Search for the cell housing the specified text and yield its [x, y] center coordinate. 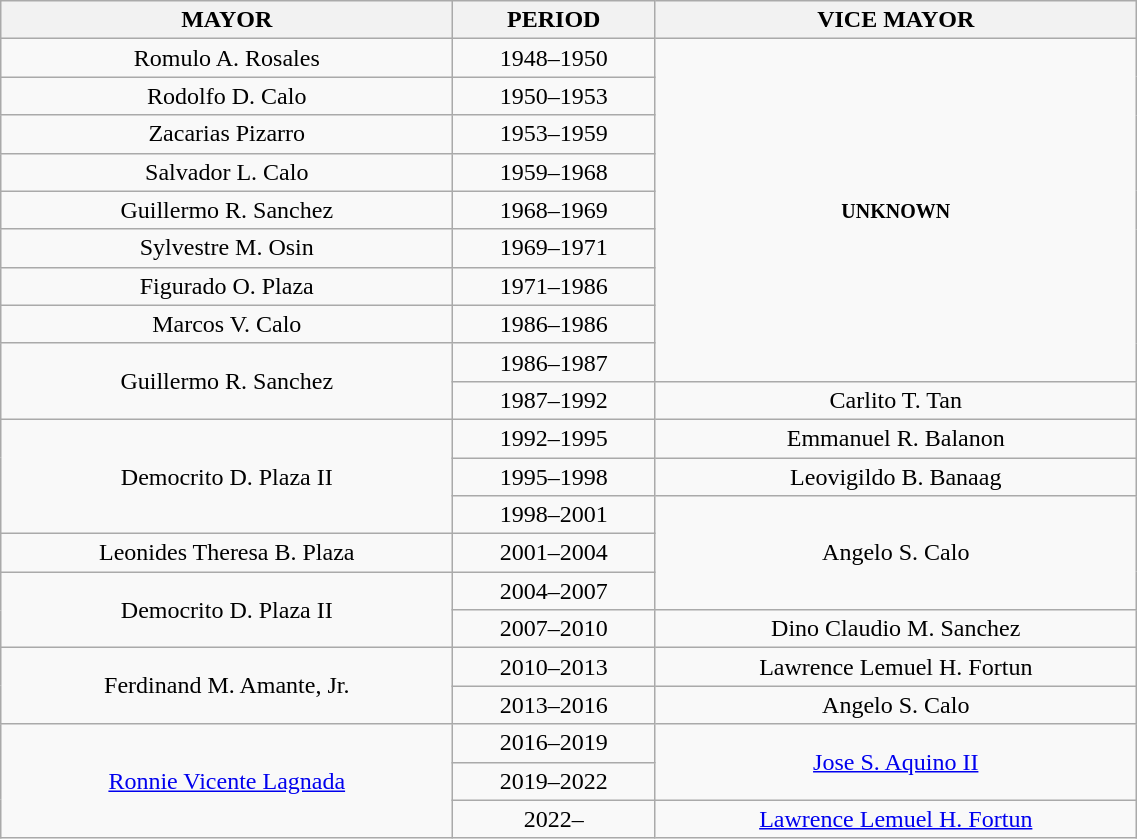
1995–1998 [554, 477]
2019–2022 [554, 781]
2022– [554, 819]
1986–1987 [554, 362]
Marcos V. Calo [227, 324]
1968–1969 [554, 210]
Rodolfo D. Calo [227, 96]
Dino Claudio M. Sanchez [896, 629]
1969–1971 [554, 248]
1992–1995 [554, 438]
1971–1986 [554, 286]
VICE MAYOR [896, 20]
1953–1959 [554, 134]
2010–2013 [554, 667]
Jose S. Aquino II [896, 762]
2013–2016 [554, 705]
Carlito T. Tan [896, 400]
Zacarias Pizarro [227, 134]
Ferdinand M. Amante, Jr. [227, 686]
2001–2004 [554, 553]
1998–2001 [554, 515]
Sylvestre M. Osin [227, 248]
2016–2019 [554, 743]
UNKNOWN [896, 210]
Ronnie Vicente Lagnada [227, 781]
Leonides Theresa B. Plaza [227, 553]
1987–1992 [554, 400]
Romulo A. Rosales [227, 58]
Leovigildo B. Banaag [896, 477]
MAYOR [227, 20]
1948–1950 [554, 58]
1986–1986 [554, 324]
1959–1968 [554, 172]
2007–2010 [554, 629]
Figurado O. Plaza [227, 286]
2004–2007 [554, 591]
1950–1953 [554, 96]
Emmanuel R. Balanon [896, 438]
Salvador L. Calo [227, 172]
PERIOD [554, 20]
